From the cell containing the given text, extract its center point as (X, Y) coordinate. 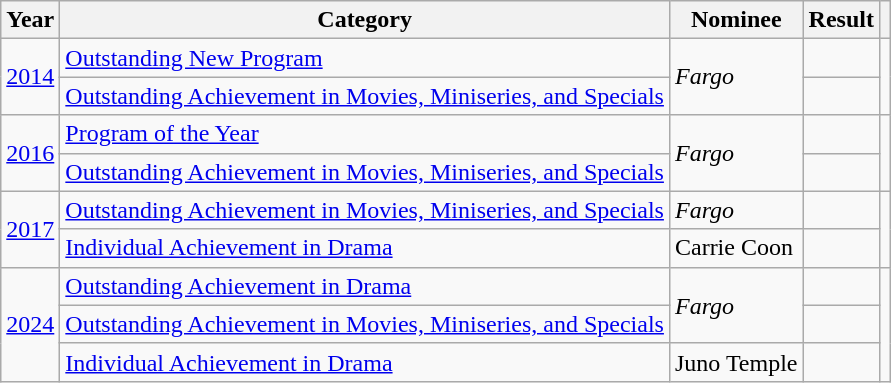
Juno Temple (736, 362)
Category (365, 20)
Outstanding Achievement in Drama (365, 286)
Program of the Year (365, 134)
Nominee (736, 20)
Result (841, 20)
2016 (30, 153)
Year (30, 20)
2014 (30, 77)
Carrie Coon (736, 248)
Outstanding New Program (365, 58)
2017 (30, 229)
2024 (30, 324)
